From the cell containing the given text, extract its center point as [X, Y] coordinate. 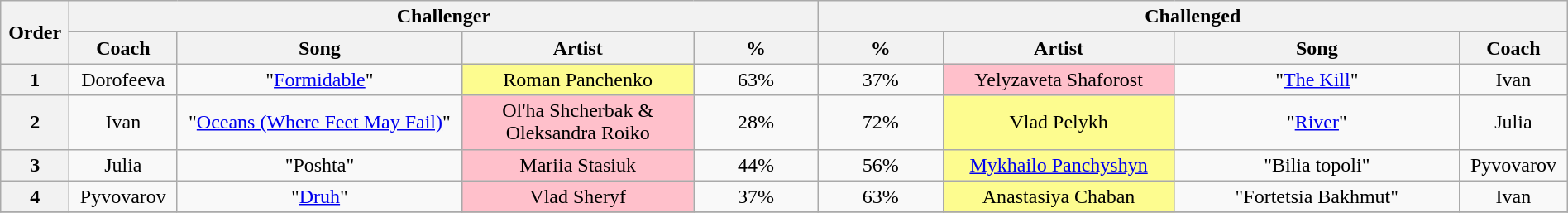
2 [35, 123]
Order [35, 32]
Vlad Sheryf [578, 196]
Vlad Pelykh [1059, 123]
"Fortetsia Bakhmut" [1317, 196]
Ol'ha Shcherbak & Oleksandra Roiko [578, 123]
3 [35, 165]
"River" [1317, 123]
4 [35, 196]
"Bilia topoli" [1317, 165]
Roman Panchenko [578, 80]
Yelyzaveta Shaforost [1059, 80]
72% [880, 123]
"Formidable" [319, 80]
"Druh" [319, 196]
44% [756, 165]
Dorofeeva [124, 80]
56% [880, 165]
1 [35, 80]
Anastasiya Chaban [1059, 196]
Challenged [1193, 17]
Mariia Stasiuk [578, 165]
Mykhailo Panchyshyn [1059, 165]
Challenger [444, 17]
"The Kill" [1317, 80]
"Oceans (Where Feet May Fail)" [319, 123]
28% [756, 123]
"Poshta" [319, 165]
